Determine the (x, y) coordinate at the center of the cell enclosing the given text.  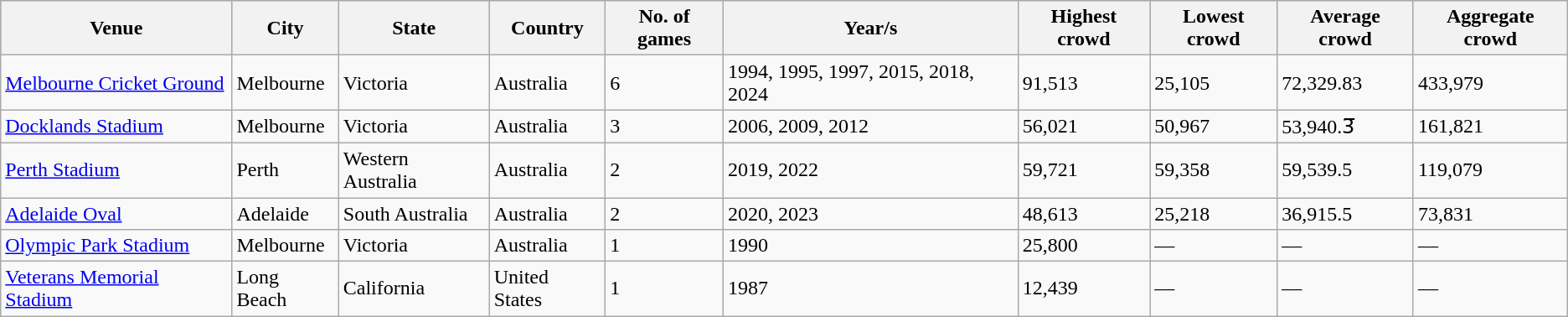
Aggregate crowd (1490, 29)
Adelaide Oval (116, 214)
2019, 2022 (870, 169)
Western Australia (414, 169)
Olympic Park Stadium (116, 246)
Highest crowd (1084, 29)
25,218 (1214, 214)
2020, 2023 (870, 214)
Adelaide (285, 214)
73,831 (1490, 214)
161,821 (1490, 127)
1987 (870, 288)
Average crowd (1345, 29)
South Australia (414, 214)
Lowest crowd (1214, 29)
25,800 (1084, 246)
California (414, 288)
No. of games (665, 29)
Perth (285, 169)
433,979 (1490, 82)
1990 (870, 246)
United States (548, 288)
City (285, 29)
48,613 (1084, 214)
59,539.5 (1345, 169)
Year/s (870, 29)
59,721 (1084, 169)
Veterans Memorial Stadium (116, 288)
53,940.3̅ (1345, 127)
72,329.83 (1345, 82)
6 (665, 82)
50,967 (1214, 127)
2006, 2009, 2012 (870, 127)
91,513 (1084, 82)
119,079 (1490, 169)
36,915.5 (1345, 214)
59,358 (1214, 169)
Long Beach (285, 288)
56,021 (1084, 127)
State (414, 29)
Melbourne Cricket Ground (116, 82)
3 (665, 127)
25,105 (1214, 82)
Venue (116, 29)
Country (548, 29)
12,439 (1084, 288)
1994, 1995, 1997, 2015, 2018, 2024 (870, 82)
Perth Stadium (116, 169)
Docklands Stadium (116, 127)
